Capture the cell that displays the provided text and extract its [x, y] central coordinate. 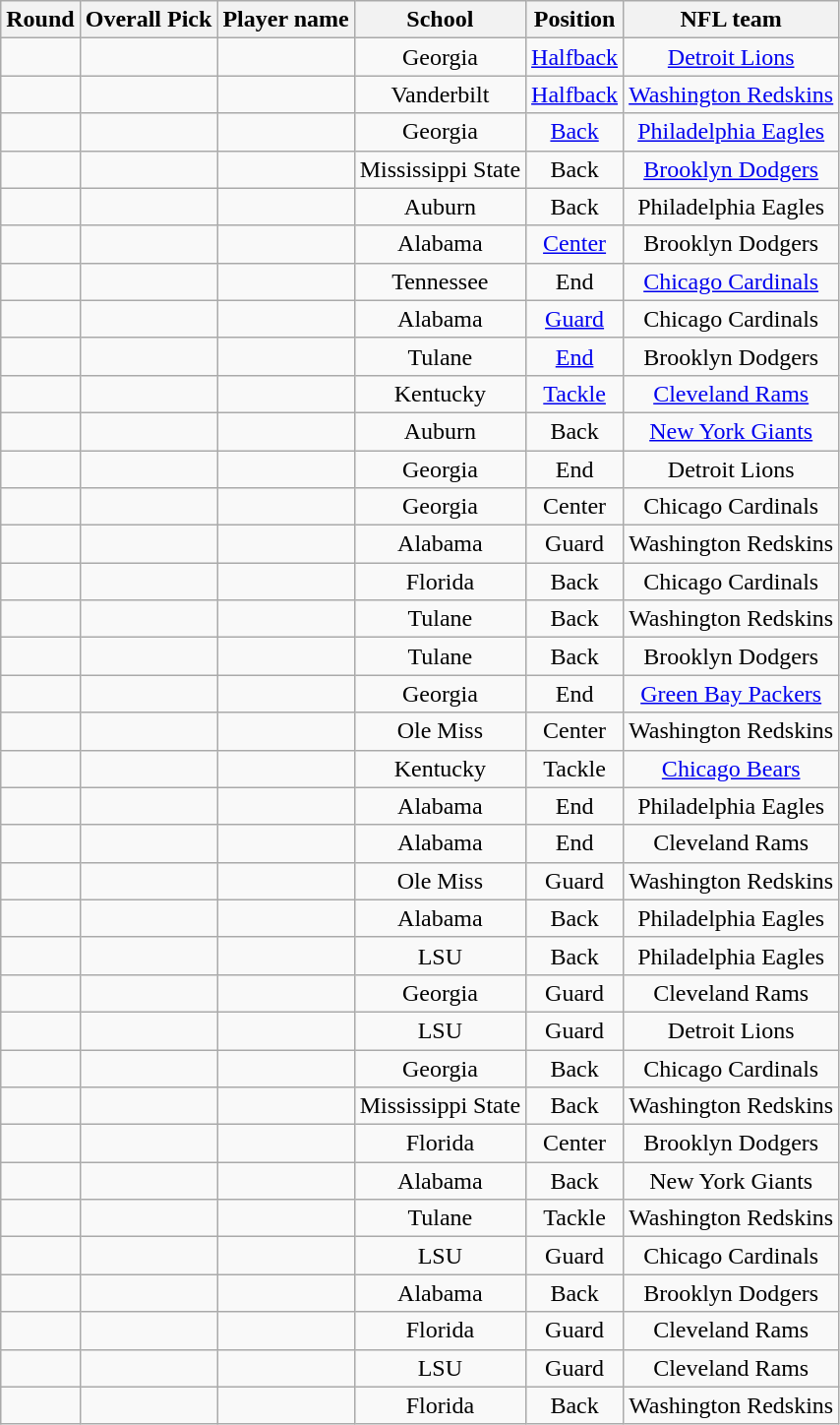
Green Bay Packers [732, 694]
Tennessee [440, 281]
Position [574, 20]
Player name [285, 20]
Vanderbilt [440, 94]
Round [40, 20]
School [440, 20]
Chicago Bears [732, 769]
Overall Pick [149, 20]
NFL team [732, 20]
